For the text-containing cell, return its midpoint in (x, y) coordinate format. 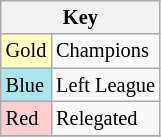
Blue (26, 85)
Relegated (106, 118)
Red (26, 118)
Gold (26, 51)
Left League (106, 85)
Key (80, 17)
Champions (106, 51)
